Capture the cell that displays the provided text and extract its (x, y) central coordinate. 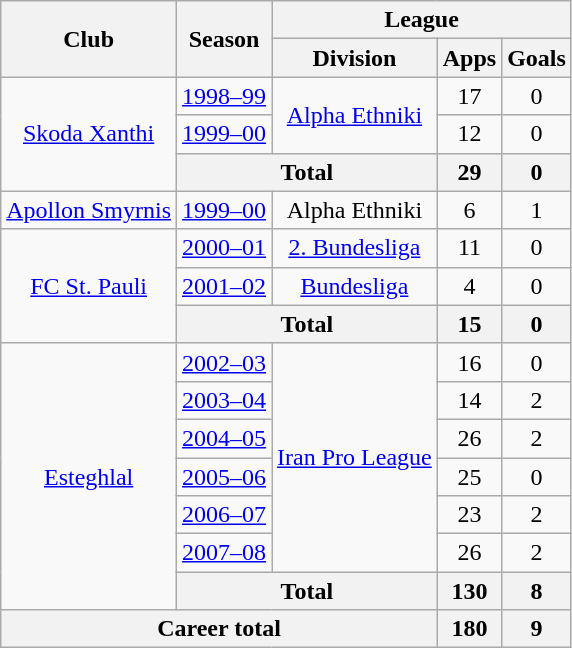
Club (89, 39)
2002–03 (224, 362)
11 (469, 248)
Division (355, 58)
Apollon Smyrnis (89, 210)
130 (469, 591)
Bundesliga (355, 286)
2003–04 (224, 400)
2007–08 (224, 553)
29 (469, 172)
25 (469, 477)
2001–02 (224, 286)
Season (224, 39)
1998–99 (224, 96)
2004–05 (224, 438)
Esteghlal (89, 476)
League (422, 20)
2006–07 (224, 515)
FC St. Pauli (89, 286)
Goals (537, 58)
16 (469, 362)
Career total (219, 629)
180 (469, 629)
15 (469, 324)
Apps (469, 58)
12 (469, 134)
23 (469, 515)
14 (469, 400)
2005–06 (224, 477)
6 (469, 210)
4 (469, 286)
17 (469, 96)
1 (537, 210)
8 (537, 591)
9 (537, 629)
2. Bundesliga (355, 248)
Iran Pro League (355, 457)
Skoda Xanthi (89, 134)
2000–01 (224, 248)
